Output the [X, Y] coordinate of the center of the cell containing the given text.  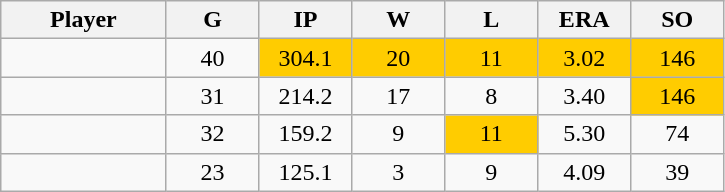
8 [492, 96]
32 [212, 134]
39 [678, 172]
ERA [584, 20]
20 [398, 58]
214.2 [306, 96]
40 [212, 58]
SO [678, 20]
IP [306, 20]
17 [398, 96]
23 [212, 172]
Player [84, 20]
W [398, 20]
159.2 [306, 134]
4.09 [584, 172]
G [212, 20]
3.02 [584, 58]
304.1 [306, 58]
3 [398, 172]
74 [678, 134]
125.1 [306, 172]
L [492, 20]
5.30 [584, 134]
31 [212, 96]
3.40 [584, 96]
